Identify which cell holds the provided text, then report its [x, y] central coordinate. 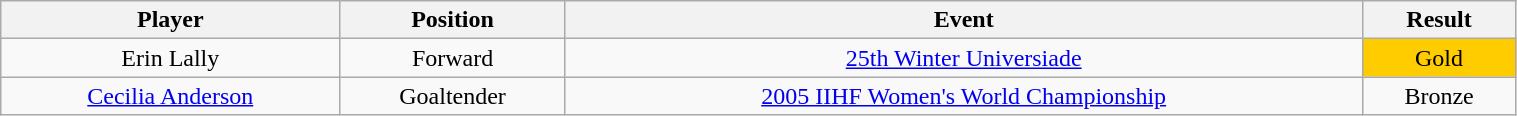
Goaltender [452, 96]
Result [1439, 20]
Forward [452, 58]
Gold [1439, 58]
Cecilia Anderson [170, 96]
Erin Lally [170, 58]
Event [964, 20]
Position [452, 20]
Player [170, 20]
2005 IIHF Women's World Championship [964, 96]
25th Winter Universiade [964, 58]
Bronze [1439, 96]
